Extract the (x, y) coordinate from the center of the cell holding the provided text.  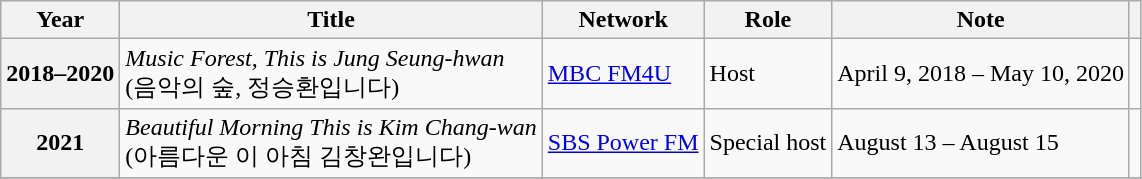
Music Forest, This is Jung Seung-hwan (음악의 숲, 정승환입니다) (331, 74)
Title (331, 20)
Host (768, 74)
Special host (768, 143)
Beautiful Morning This is Kim Chang-wan (아름다운 이 아침 김창완입니다) (331, 143)
MBC FM4U (623, 74)
Network (623, 20)
Year (60, 20)
Role (768, 20)
Note (981, 20)
August 13 – August 15 (981, 143)
April 9, 2018 – May 10, 2020 (981, 74)
2021 (60, 143)
2018–2020 (60, 74)
SBS Power FM (623, 143)
